Search for the cell housing the specified text and yield its [X, Y] center coordinate. 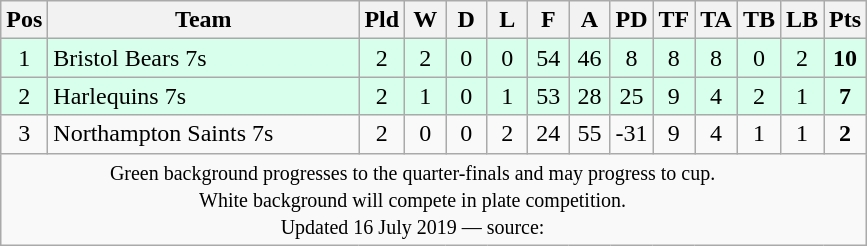
3 [24, 134]
-31 [632, 134]
A [590, 20]
54 [548, 58]
46 [590, 58]
55 [590, 134]
F [548, 20]
TB [758, 20]
L [508, 20]
W [426, 20]
Team [204, 20]
TA [716, 20]
Bristol Bears 7s [204, 58]
10 [846, 58]
25 [632, 96]
7 [846, 96]
TF [674, 20]
28 [590, 96]
Northampton Saints 7s [204, 134]
53 [548, 96]
D [466, 20]
Pos [24, 20]
24 [548, 134]
Pld [382, 20]
PD [632, 20]
Pts [846, 20]
Harlequins 7s [204, 96]
LB [802, 20]
